Capture the cell that displays the provided text and extract its (X, Y) central coordinate. 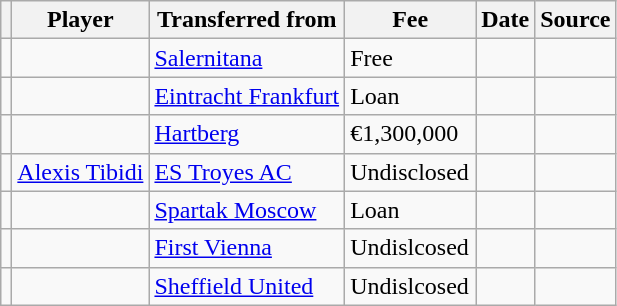
ES Troyes AC (247, 172)
Hartberg (247, 134)
€1,300,000 (410, 134)
Fee (410, 20)
Undisclosed (410, 172)
Sheffield United (247, 286)
Spartak Moscow (247, 210)
Date (506, 20)
Alexis Tibidi (80, 172)
Transferred from (247, 20)
Eintracht Frankfurt (247, 96)
Source (576, 20)
Free (410, 58)
Player (80, 20)
First Vienna (247, 248)
Salernitana (247, 58)
